Capture the cell that displays the provided text and extract its [X, Y] central coordinate. 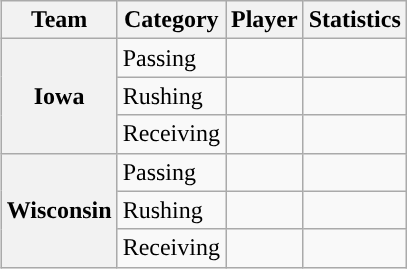
Iowa [59, 96]
Category [171, 20]
Wisconsin [59, 210]
Player [265, 20]
Team [59, 20]
Statistics [354, 20]
